Extract the (x, y) coordinate from the center of the cell holding the provided text.  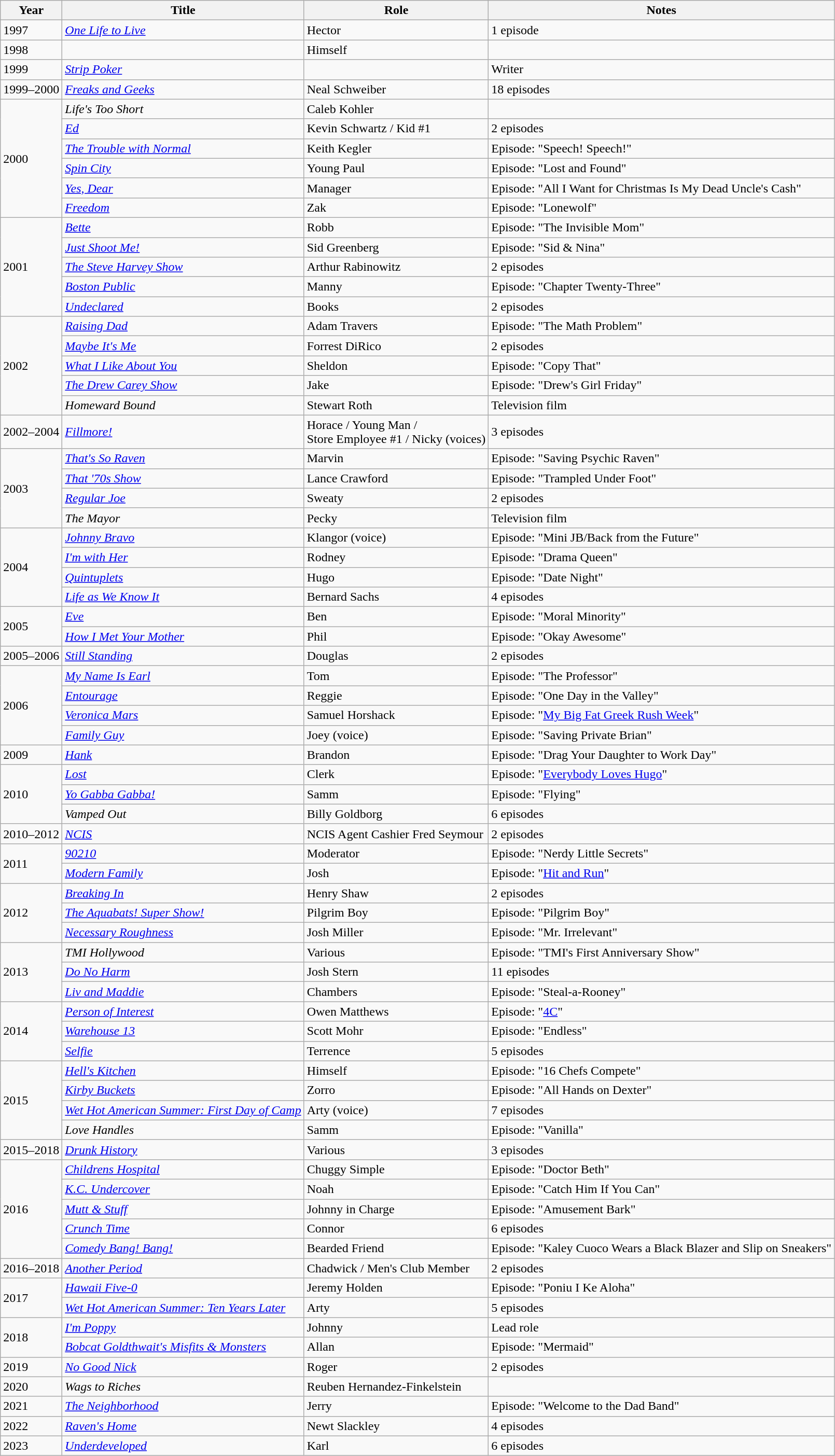
2002 (31, 366)
Connor (396, 1229)
Family Guy (183, 735)
The Steve Harvey Show (183, 267)
2002–2004 (31, 432)
Episode: "Drew's Girl Friday" (662, 385)
Episode: "Drag Your Daughter to Work Day" (662, 755)
The Neighborhood (183, 1406)
Manager (396, 188)
Entourage (183, 696)
Books (396, 307)
Episode: "TMI's First Anniversary Show" (662, 952)
Bette (183, 227)
Maybe It's Me (183, 346)
Reggie (396, 696)
1997 (31, 30)
Episode: "One Day in the Valley" (662, 696)
Episode: "Saving Private Brian" (662, 735)
That '70s Show (183, 478)
Episode: "Nerdy Little Secrets" (662, 853)
Sweaty (396, 498)
Josh Stern (396, 972)
2016–2018 (31, 1268)
The Drew Carey Show (183, 385)
Homeward Bound (183, 405)
Episode: "Speech! Speech!" (662, 148)
2010 (31, 794)
Episode: "Date Night" (662, 577)
Reuben Hernandez-Finkelstein (396, 1386)
Billy Goldborg (396, 814)
Mutt & Stuff (183, 1209)
TMI Hollywood (183, 952)
Necessary Roughness (183, 933)
Episode: "Saving Psychic Raven" (662, 459)
2015–2018 (31, 1149)
Episode: "Sid & Nina" (662, 247)
2014 (31, 1031)
1998 (31, 50)
Episode: "My Big Fat Greek Rush Week" (662, 715)
Episode: "Trampled Under Foot" (662, 478)
Episode: "Drama Queen" (662, 557)
Raven's Home (183, 1426)
Episode: "Steal-a-Rooney" (662, 992)
Samuel Horshack (396, 715)
Raising Dad (183, 326)
Freaks and Geeks (183, 89)
One Life to Live (183, 30)
Episode: "16 Chefs Compete" (662, 1071)
Eve (183, 617)
2012 (31, 912)
Just Shoot Me! (183, 247)
Childrens Hospital (183, 1169)
Noah (396, 1189)
Bobcat Goldthwait's Misfits & Monsters (183, 1347)
2016 (31, 1209)
Terrence (396, 1051)
Episode: "Lost and Found" (662, 168)
2023 (31, 1446)
Scott Mohr (396, 1031)
2019 (31, 1367)
I'm with Her (183, 557)
Liv and Maddie (183, 992)
Underdeveloped (183, 1446)
Clerk (396, 774)
Rodney (396, 557)
2018 (31, 1337)
Episode: "4C" (662, 1011)
Role (396, 10)
2005–2006 (31, 656)
Bernard Sachs (396, 597)
2010–2012 (31, 834)
Jeremy Holden (396, 1288)
Notes (662, 10)
Comedy Bang! Bang! (183, 1249)
Love Handles (183, 1130)
Episode: "Catch Him If You Can" (662, 1189)
Johnny (396, 1327)
Episode: "All I Want for Christmas Is My Dead Uncle's Cash" (662, 188)
Arthur Rabinowitz (396, 267)
2013 (31, 972)
Episode: "Moral Minority" (662, 617)
Still Standing (183, 656)
2011 (31, 863)
Episode: "Poniu I Ke Aloha" (662, 1288)
Keith Kegler (396, 148)
11 episodes (662, 972)
Veronica Mars (183, 715)
Hector (396, 30)
2000 (31, 158)
2009 (31, 755)
Zak (396, 207)
Episode: "Doctor Beth" (662, 1169)
Episode: "The Professor" (662, 676)
Selfie (183, 1051)
Ben (396, 617)
Episode: "The Math Problem" (662, 326)
Josh (396, 873)
Sid Greenberg (396, 247)
Strip Poker (183, 70)
Freedom (183, 207)
Fillmore! (183, 432)
Kevin Schwartz / Kid #1 (396, 129)
Chambers (396, 992)
Wags to Riches (183, 1386)
Breaking In (183, 893)
Drunk History (183, 1149)
2021 (31, 1406)
Adam Travers (396, 326)
Person of Interest (183, 1011)
NCIS Agent Cashier Fred Seymour (396, 834)
Title (183, 10)
Hugo (396, 577)
18 episodes (662, 89)
I'm Poppy (183, 1327)
Bearded Friend (396, 1249)
2017 (31, 1298)
Klangor (voice) (396, 537)
Warehouse 13 (183, 1031)
2020 (31, 1386)
Pilgrim Boy (396, 913)
Spin City (183, 168)
That's So Raven (183, 459)
Hank (183, 755)
Lost (183, 774)
Forrest DiRico (396, 346)
Neal Schweiber (396, 89)
2022 (31, 1426)
2015 (31, 1100)
Episode: "Kaley Cuoco Wears a Black Blazer and Slip on Sneakers" (662, 1249)
Life as We Know It (183, 597)
Episode: "Copy That" (662, 366)
Episode: "Endless" (662, 1031)
Yo Gabba Gabba! (183, 794)
Caleb Kohler (396, 109)
K.C. Undercover (183, 1189)
Douglas (396, 656)
Episode: "Mini JB/Back from the Future" (662, 537)
Joey (voice) (396, 735)
Episode: "Vanilla" (662, 1130)
Episode: "All Hands on Dexter" (662, 1090)
Allan (396, 1347)
1 episode (662, 30)
Moderator (396, 853)
Jake (396, 385)
Newt Slackley (396, 1426)
Chuggy Simple (396, 1169)
My Name Is Earl (183, 676)
Brandon (396, 755)
Chadwick / Men's Club Member (396, 1268)
Yes, Dear (183, 188)
Young Paul (396, 168)
Tom (396, 676)
Undeclared (183, 307)
Sheldon (396, 366)
Zorro (396, 1090)
Wet Hot American Summer: Ten Years Later (183, 1308)
Episode: "Pilgrim Boy" (662, 913)
The Aquabats! Super Show! (183, 913)
Vamped Out (183, 814)
Quintuplets (183, 577)
Writer (662, 70)
Josh Miller (396, 933)
Stewart Roth (396, 405)
Marvin (396, 459)
Pecky (396, 518)
Modern Family (183, 873)
Episode: "Mermaid" (662, 1347)
How I Met Your Mother (183, 636)
Episode: "Everybody Loves Hugo" (662, 774)
Do No Harm (183, 972)
Johnny in Charge (396, 1209)
The Trouble with Normal (183, 148)
2001 (31, 267)
90210 (183, 853)
7 episodes (662, 1110)
Year (31, 10)
2005 (31, 627)
Episode: "Hit and Run" (662, 873)
Ed (183, 129)
Phil (396, 636)
Episode: "Amusement Bark" (662, 1209)
What I Like About You (183, 366)
Lead role (662, 1327)
Hell's Kitchen (183, 1071)
Episode: "Okay Awesome" (662, 636)
1999 (31, 70)
Episode: "Lonewolf" (662, 207)
The Mayor (183, 518)
Episode: "Welcome to the Dad Band" (662, 1406)
Hawaii Five-0 (183, 1288)
Owen Matthews (396, 1011)
Regular Joe (183, 498)
Arty (voice) (396, 1110)
2004 (31, 567)
2003 (31, 488)
Episode: "The Invisible Mom" (662, 227)
Johnny Bravo (183, 537)
Episode: "Chapter Twenty-Three" (662, 287)
Karl (396, 1446)
Kirby Buckets (183, 1090)
2006 (31, 705)
Robb (396, 227)
Henry Shaw (396, 893)
Crunch Time (183, 1229)
Horace / Young Man / Store Employee #1 / Nicky (voices) (396, 432)
Manny (396, 287)
Another Period (183, 1268)
NCIS (183, 834)
Jerry (396, 1406)
Arty (396, 1308)
No Good Nick (183, 1367)
Episode: "Mr. Irrelevant" (662, 933)
Lance Crawford (396, 478)
Life's Too Short (183, 109)
Roger (396, 1367)
1999–2000 (31, 89)
Boston Public (183, 287)
Wet Hot American Summer: First Day of Camp (183, 1110)
Episode: "Flying" (662, 794)
